Extract the (X, Y) coordinate from the center of the cell holding the provided text.  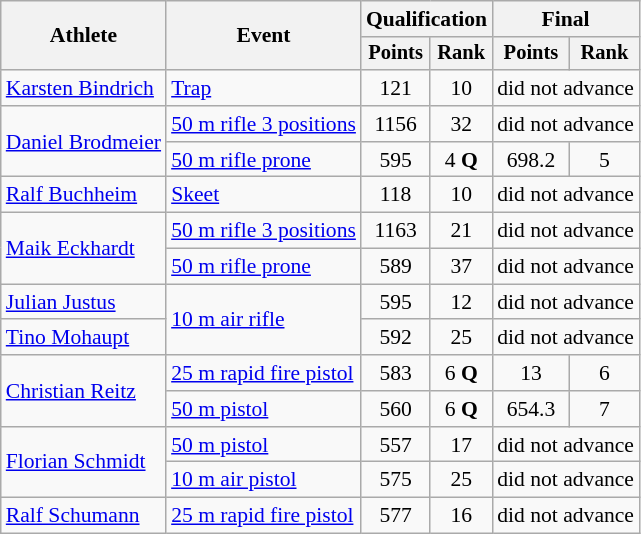
Final (566, 19)
118 (396, 195)
1163 (396, 231)
Ralf Schumann (84, 516)
Florian Schmidt (84, 462)
654.3 (530, 409)
698.2 (530, 160)
Qualification (426, 19)
10 m air pistol (264, 480)
5 (604, 160)
13 (530, 373)
577 (396, 516)
16 (461, 516)
Ralf Buchheim (84, 195)
121 (396, 88)
1156 (396, 124)
575 (396, 480)
583 (396, 373)
Daniel Brodmeier (84, 142)
560 (396, 409)
32 (461, 124)
7 (604, 409)
Julian Justus (84, 302)
557 (396, 445)
37 (461, 267)
592 (396, 338)
6 (604, 373)
Karsten Bindrich (84, 88)
589 (396, 267)
17 (461, 445)
10 m air rifle (264, 320)
Skeet (264, 195)
Christian Reitz (84, 390)
21 (461, 231)
Trap (264, 88)
4 Q (461, 160)
Event (264, 36)
Athlete (84, 36)
Maik Eckhardt (84, 248)
12 (461, 302)
Tino Mohaupt (84, 338)
